Determine the (X, Y) coordinate at the center of the cell enclosing the given text.  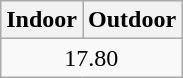
17.80 (92, 58)
Outdoor (132, 20)
Indoor (42, 20)
